Provide the (X, Y) coordinate of the cell's center where the given text is located.  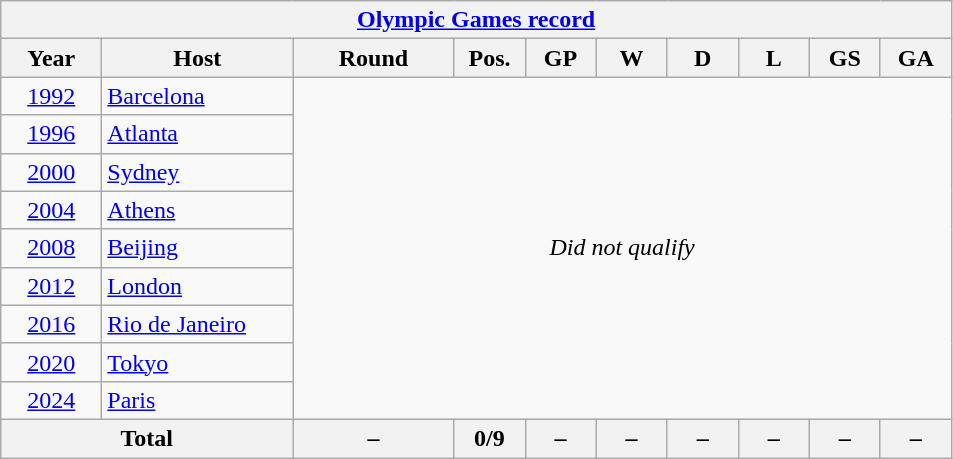
GA (916, 58)
Year (52, 58)
GP (560, 58)
Host (198, 58)
Total (147, 438)
Paris (198, 400)
1996 (52, 134)
Olympic Games record (476, 20)
Barcelona (198, 96)
L (774, 58)
Tokyo (198, 362)
Pos. (490, 58)
Did not qualify (622, 248)
Rio de Janeiro (198, 324)
2012 (52, 286)
Athens (198, 210)
Atlanta (198, 134)
D (702, 58)
0/9 (490, 438)
London (198, 286)
2008 (52, 248)
GS (844, 58)
2020 (52, 362)
Round (374, 58)
2000 (52, 172)
Beijing (198, 248)
W (632, 58)
Sydney (198, 172)
1992 (52, 96)
2004 (52, 210)
2024 (52, 400)
2016 (52, 324)
